Find where the given text appears and provide that cell's center as [x, y] coordinate. 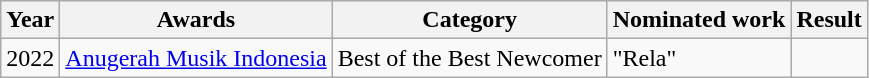
Anugerah Musik Indonesia [196, 58]
Category [470, 20]
Result [829, 20]
Awards [196, 20]
Nominated work [699, 20]
"Rela" [699, 58]
Best of the Best Newcomer [470, 58]
2022 [30, 58]
Year [30, 20]
